Provide the [X, Y] coordinate of the cell's center where the given text is located.  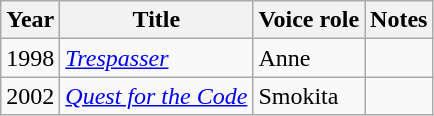
Voice role [309, 20]
Anne [309, 58]
1998 [30, 58]
Quest for the Code [156, 96]
Trespasser [156, 58]
2002 [30, 96]
Notes [399, 20]
Smokita [309, 96]
Year [30, 20]
Title [156, 20]
